Detect which cell encompasses the target text, then output its (X, Y) center coordinate. 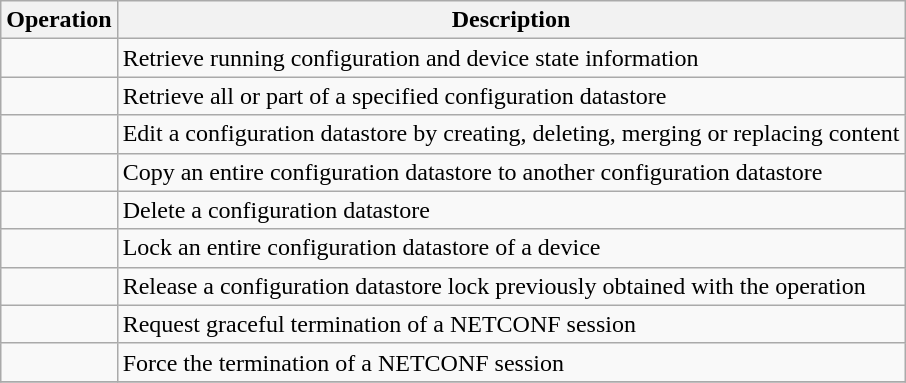
Force the termination of a NETCONF session (511, 362)
Delete a configuration datastore (511, 210)
Lock an entire configuration datastore of a device (511, 248)
Edit a configuration datastore by creating, deleting, merging or replacing content (511, 134)
Description (511, 20)
Copy an entire configuration datastore to another configuration datastore (511, 172)
Request graceful termination of a NETCONF session (511, 324)
Retrieve running configuration and device state information (511, 58)
Retrieve all or part of a specified configuration datastore (511, 96)
Release a configuration datastore lock previously obtained with the operation (511, 286)
Operation (59, 20)
